Detect which cell encompasses the target text, then output its [x, y] center coordinate. 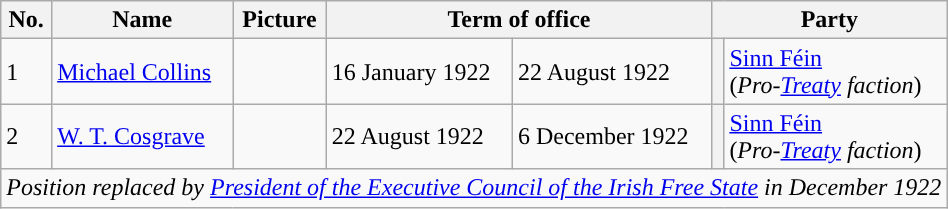
Term of office [518, 20]
Party [830, 20]
1 [26, 72]
No. [26, 20]
16 January 1922 [419, 72]
2 [26, 136]
6 December 1922 [612, 136]
Picture [280, 20]
W. T. Cosgrave [142, 136]
Position replaced by President of the Executive Council of the Irish Free State in December 1922 [474, 188]
Name [142, 20]
Michael Collins [142, 72]
